Output the (X, Y) coordinate of the center of the cell containing the given text.  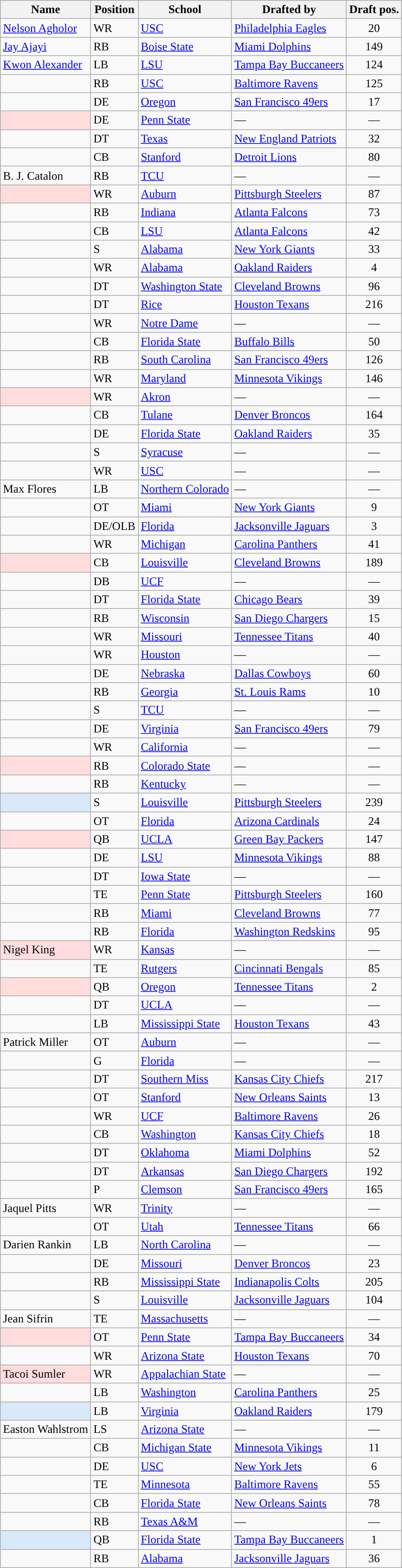
California (185, 747)
160 (374, 895)
60 (374, 673)
Nigel King (46, 950)
95 (374, 931)
124 (374, 65)
Utah (185, 1226)
Southern Miss (185, 1079)
Texas A&M (185, 1521)
Trinity (185, 1208)
41 (374, 544)
15 (374, 618)
Oklahoma (185, 1153)
Notre Dame (185, 323)
South Carolina (185, 360)
1 (374, 1540)
Nebraska (185, 673)
Maryland (185, 378)
Boise State (185, 47)
Position (114, 10)
Washington Redskins (289, 931)
Detroit Lions (289, 157)
79 (374, 729)
New York Jets (289, 1466)
80 (374, 157)
24 (374, 821)
LS (114, 1429)
DE/OLB (114, 526)
Jay Ajayi (46, 47)
Akron (185, 397)
Northern Colorado (185, 489)
Kwon Alexander (46, 65)
9 (374, 507)
50 (374, 342)
96 (374, 286)
43 (374, 1024)
Iowa State (185, 876)
70 (374, 1355)
New England Patriots (289, 139)
146 (374, 378)
73 (374, 212)
189 (374, 563)
Max Flores (46, 489)
Tacoi Sumler (46, 1374)
G (114, 1060)
North Carolina (185, 1245)
126 (374, 360)
Rice (185, 305)
Minnesota (185, 1485)
DB (114, 581)
192 (374, 1171)
39 (374, 600)
Philadelphia Eagles (289, 28)
42 (374, 231)
66 (374, 1226)
Colorado State (185, 765)
32 (374, 139)
Massachusetts (185, 1319)
Rutgers (185, 968)
Michigan (185, 544)
88 (374, 858)
Dallas Cowboys (289, 673)
239 (374, 802)
85 (374, 968)
217 (374, 1079)
Jean Sifrin (46, 1319)
10 (374, 692)
Name (46, 10)
35 (374, 434)
Green Bay Packers (289, 839)
Washington State (185, 286)
87 (374, 194)
St. Louis Rams (289, 692)
Indianapolis Colts (289, 1282)
Texas (185, 139)
Kansas (185, 950)
P (114, 1190)
Syracuse (185, 452)
164 (374, 415)
4 (374, 268)
Indiana (185, 212)
11 (374, 1448)
77 (374, 913)
Kentucky (185, 784)
40 (374, 637)
36 (374, 1558)
78 (374, 1503)
Nelson Agholor (46, 28)
Buffalo Bills (289, 342)
17 (374, 102)
26 (374, 1116)
179 (374, 1411)
Tulane (185, 415)
Drafted by (289, 10)
Darien Rankin (46, 1245)
55 (374, 1485)
216 (374, 305)
Patrick Miller (46, 1042)
Clemson (185, 1190)
Jaquel Pitts (46, 1208)
Draft pos. (374, 10)
125 (374, 83)
52 (374, 1153)
165 (374, 1190)
Appalachian State (185, 1374)
Arkansas (185, 1171)
104 (374, 1300)
23 (374, 1263)
Arizona Cardinals (289, 821)
Cincinnati Bengals (289, 968)
Houston (185, 655)
147 (374, 839)
Georgia (185, 692)
18 (374, 1134)
Chicago Bears (289, 600)
25 (374, 1392)
149 (374, 47)
Michigan State (185, 1448)
B. J. Catalon (46, 175)
205 (374, 1282)
3 (374, 526)
6 (374, 1466)
Easton Wahlstrom (46, 1429)
Wisconsin (185, 618)
School (185, 10)
13 (374, 1097)
2 (374, 987)
33 (374, 249)
20 (374, 28)
34 (374, 1337)
